For the text-containing cell, return its midpoint in (x, y) coordinate format. 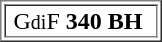
GdiF 340 BH (80, 20)
